Extract the [x, y] coordinate from the center of the cell holding the provided text.  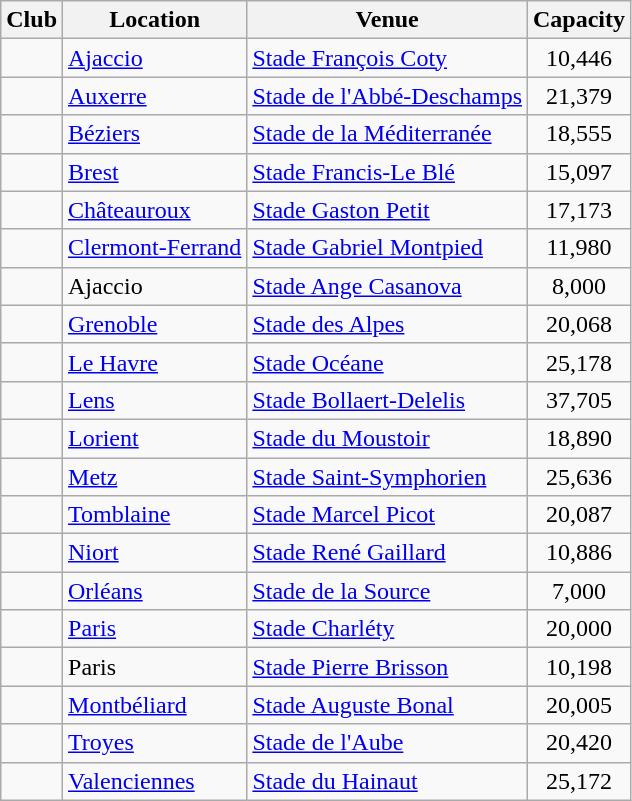
Stade Pierre Brisson [388, 667]
Le Havre [155, 362]
Troyes [155, 743]
Montbéliard [155, 705]
Châteauroux [155, 210]
11,980 [580, 248]
Stade de la Source [388, 591]
Stade Ange Casanova [388, 286]
20,420 [580, 743]
Lens [155, 400]
Metz [155, 477]
20,000 [580, 629]
Tomblaine [155, 515]
Stade Auguste Bonal [388, 705]
Location [155, 20]
Valenciennes [155, 781]
Stade de la Méditerranée [388, 134]
37,705 [580, 400]
Stade François Coty [388, 58]
Stade René Gaillard [388, 553]
20,087 [580, 515]
10,198 [580, 667]
10,886 [580, 553]
17,173 [580, 210]
Stade du Moustoir [388, 438]
20,068 [580, 324]
Stade Charléty [388, 629]
Stade de l'Aube [388, 743]
15,097 [580, 172]
Brest [155, 172]
25,636 [580, 477]
18,890 [580, 438]
Lorient [155, 438]
Stade Gaston Petit [388, 210]
Stade Gabriel Montpied [388, 248]
7,000 [580, 591]
Clermont-Ferrand [155, 248]
Stade Francis-Le Blé [388, 172]
18,555 [580, 134]
Orléans [155, 591]
21,379 [580, 96]
10,446 [580, 58]
25,172 [580, 781]
Niort [155, 553]
Venue [388, 20]
Auxerre [155, 96]
Stade des Alpes [388, 324]
Stade Bollaert-Delelis [388, 400]
Stade de l'Abbé-Deschamps [388, 96]
20,005 [580, 705]
Grenoble [155, 324]
25,178 [580, 362]
8,000 [580, 286]
Stade du Hainaut [388, 781]
Stade Océane [388, 362]
Club [32, 20]
Stade Marcel Picot [388, 515]
Capacity [580, 20]
Stade Saint-Symphorien [388, 477]
Béziers [155, 134]
